Detect which cell encompasses the target text, then output its (x, y) center coordinate. 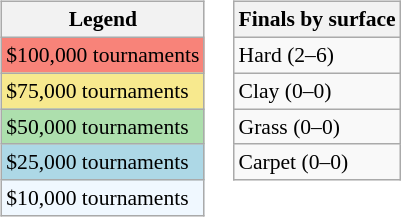
Carpet (0–0) (318, 162)
$10,000 tournaments (102, 198)
$75,000 tournaments (102, 91)
$100,000 tournaments (102, 55)
Clay (0–0) (318, 91)
Legend (102, 20)
Hard (2–6) (318, 55)
$50,000 tournaments (102, 127)
Finals by surface (318, 20)
$25,000 tournaments (102, 162)
Grass (0–0) (318, 127)
